Pinpoint the cell where the given text exists, returning its (x, y) midpoint coordinate. 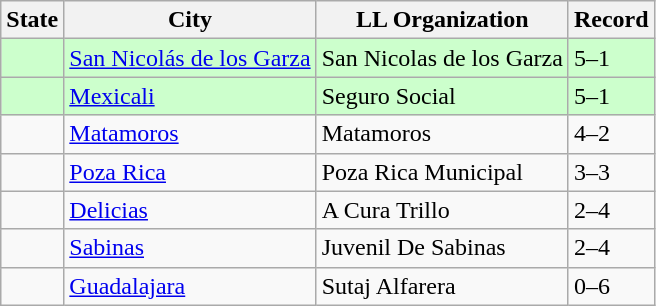
3–3 (611, 172)
LL Organization (442, 20)
City (190, 20)
Juvenil De Sabinas (442, 248)
Poza Rica Municipal (442, 172)
Delicias (190, 210)
0–6 (611, 286)
State (32, 20)
Sabinas (190, 248)
Seguro Social (442, 96)
Guadalajara (190, 286)
Record (611, 20)
Mexicali (190, 96)
4–2 (611, 134)
San Nicolas de los Garza (442, 58)
A Cura Trillo (442, 210)
Sutaj Alfarera (442, 286)
San Nicolás de los Garza (190, 58)
Poza Rica (190, 172)
